Scan for the cell matching the given text and deliver its (X, Y) coordinate at center. 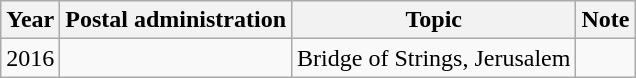
Year (30, 20)
Postal administration (176, 20)
Bridge of Strings, Jerusalem (434, 58)
Topic (434, 20)
Note (606, 20)
2016 (30, 58)
